Extract the [X, Y] coordinate from the center of the cell holding the provided text.  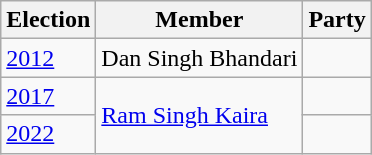
2012 [48, 58]
Election [48, 20]
Dan Singh Bhandari [200, 58]
Member [200, 20]
2017 [48, 96]
2022 [48, 134]
Ram Singh Kaira [200, 115]
Party [337, 20]
